Output the (X, Y) coordinate of the center of the cell containing the given text.  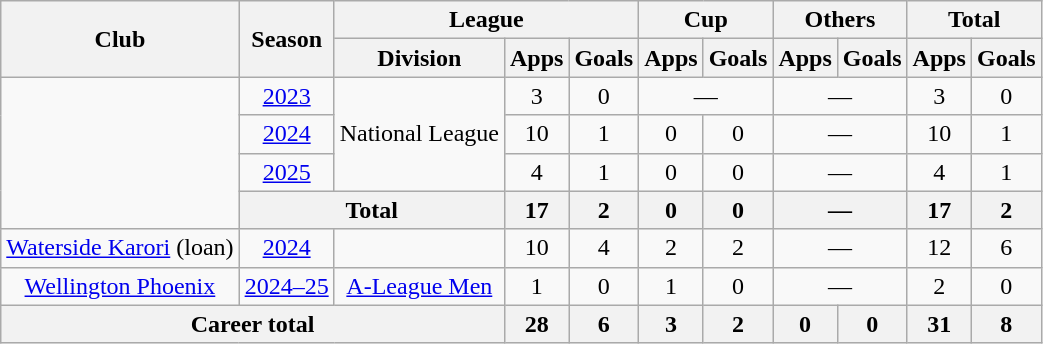
8 (1006, 324)
Season (286, 39)
Cup (706, 20)
2023 (286, 96)
Waterside Karori (loan) (120, 248)
Division (419, 58)
National League (419, 134)
A-League Men (419, 286)
28 (536, 324)
2025 (286, 172)
Career total (253, 324)
Wellington Phoenix (120, 286)
2024–25 (286, 286)
League (486, 20)
12 (939, 248)
Club (120, 39)
31 (939, 324)
Others (840, 20)
